Search for the cell housing the specified text and yield its [x, y] center coordinate. 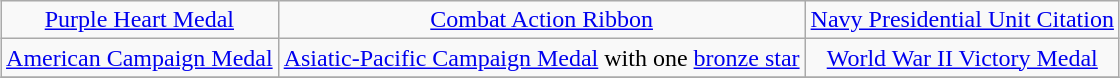
Navy Presidential Unit Citation [962, 20]
Asiatic-Pacific Campaign Medal with one bronze star [542, 58]
Purple Heart Medal [140, 20]
World War II Victory Medal [962, 58]
American Campaign Medal [140, 58]
Combat Action Ribbon [542, 20]
